Provide the (X, Y) coordinate of the cell's center where the given text is located.  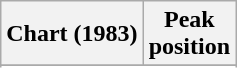
Peak position (189, 34)
Chart (1983) (72, 34)
